Output the [X, Y] coordinate of the center of the cell containing the given text.  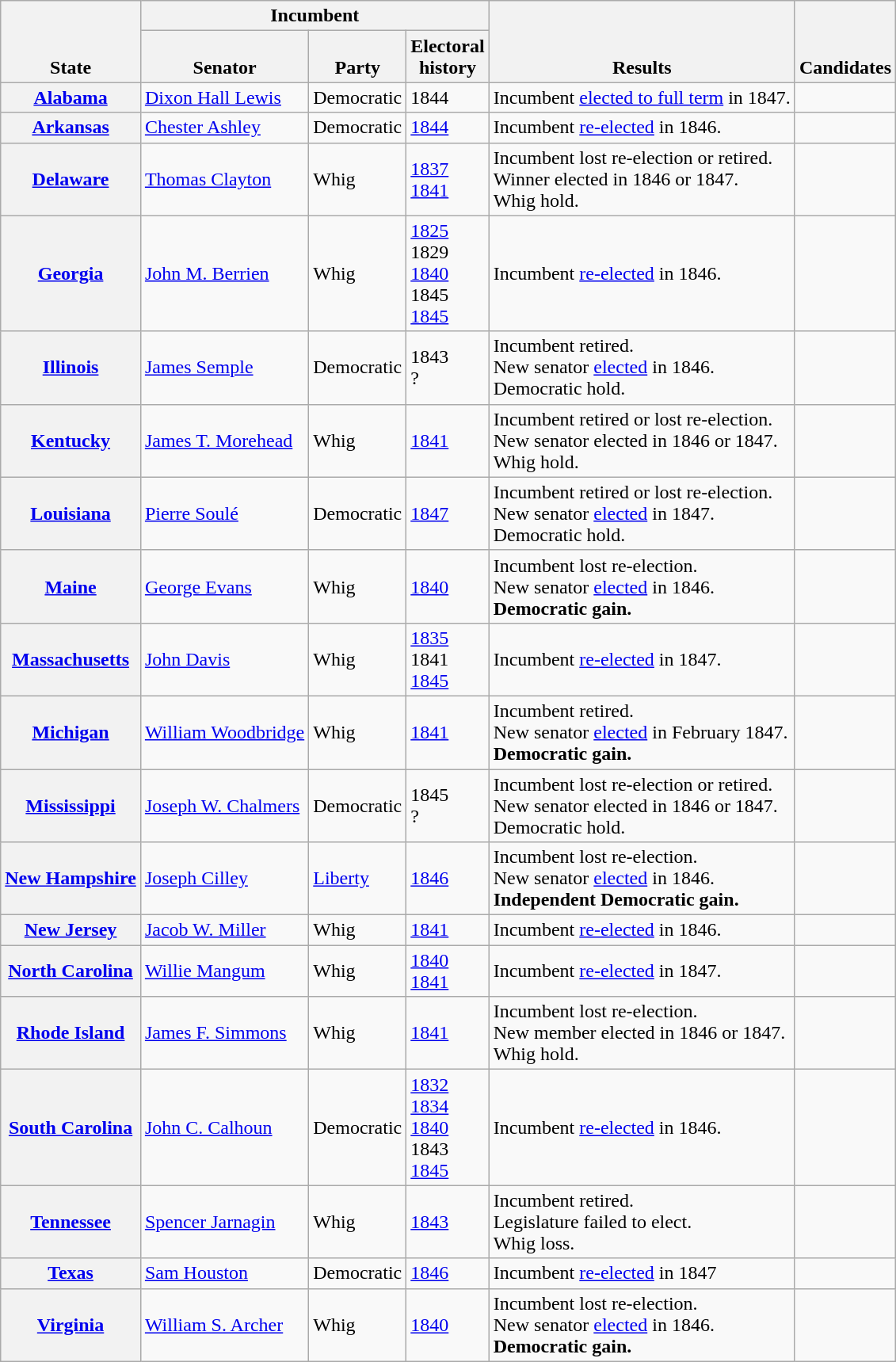
Incumbent retired or lost re-election.New senator elected in 1846 or 1847.Whig hold. [642, 441]
William S. Archer [224, 1325]
New Jersey [71, 930]
Joseph Cilley [224, 879]
Incumbent retired.New senator elected in February 1847.Democratic gain. [642, 732]
1840 1841 [448, 971]
Sam Houston [224, 1273]
Massachusetts [71, 659]
Delaware [71, 179]
Kentucky [71, 441]
Incumbent re-elected in 1847 [642, 1273]
Virginia [71, 1325]
Spencer Jarnagin [224, 1222]
Incumbent lost re-election or retired.New senator elected in 1846 or 1847.Democratic hold. [642, 805]
Incumbent lost re-election.New senator elected in 1846.Independent Democratic gain. [642, 879]
Mississippi [71, 805]
State [71, 41]
Jacob W. Miller [224, 930]
Senator [224, 57]
Alabama [71, 97]
North Carolina [71, 971]
Incumbent retired.New senator elected in 1846.Democratic hold. [642, 368]
Maine [71, 586]
John C. Calhoun [224, 1127]
Electoralhistory [448, 57]
1843 ? [448, 368]
Incumbent retired.Legislature failed to elect.Whig loss. [642, 1222]
Georgia [71, 273]
18351841 1845 [448, 659]
Candidates [845, 41]
Pierre Soulé [224, 513]
Joseph W. Chalmers [224, 805]
Incumbent [315, 16]
18251829 18401845 1845 [448, 273]
Louisiana [71, 513]
Michigan [71, 732]
John M. Berrien [224, 273]
South Carolina [71, 1127]
1843 [448, 1222]
Party [358, 57]
James F. Simmons [224, 1033]
James Semple [224, 368]
Thomas Clayton [224, 179]
William Woodbridge [224, 732]
Incumbent lost re-election.New member elected in 1846 or 1847.Whig hold. [642, 1033]
Liberty [358, 879]
Chester Ashley [224, 128]
Incumbent retired or lost re-election.New senator elected in 1847.Democratic hold. [642, 513]
Texas [71, 1273]
Tennessee [71, 1222]
Incumbent lost re-election or retired.Winner elected in 1846 or 1847.Whig hold. [642, 179]
Arkansas [71, 128]
George Evans [224, 586]
New Hampshire [71, 879]
Results [642, 41]
Rhode Island [71, 1033]
1832 183418401843 1845 [448, 1127]
Dixon Hall Lewis [224, 97]
James T. Morehead [224, 441]
1837 1841 [448, 179]
John Davis [224, 659]
Incumbent elected to full term in 1847. [642, 97]
Illinois [71, 368]
Willie Mangum [224, 971]
1847 [448, 513]
1845 ? [448, 805]
